Determine the [X, Y] coordinate at the center of the cell enclosing the given text.  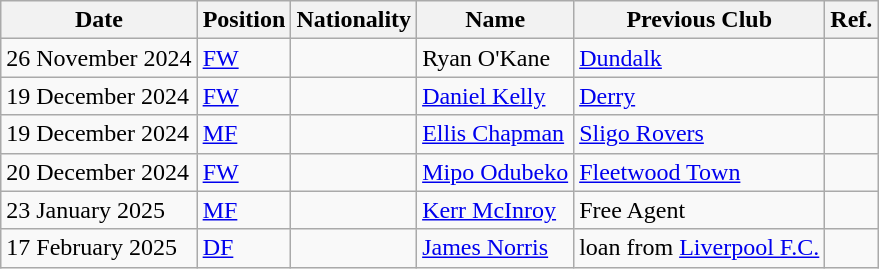
Dundalk [700, 58]
Ryan O'Kane [496, 58]
Name [496, 20]
Mipo Odubeko [496, 172]
26 November 2024 [99, 58]
Free Agent [700, 210]
Date [99, 20]
17 February 2025 [99, 248]
Nationality [354, 20]
Daniel Kelly [496, 96]
23 January 2025 [99, 210]
James Norris [496, 248]
Derry [700, 96]
20 December 2024 [99, 172]
Ref. [852, 20]
loan from Liverpool F.C. [700, 248]
Ellis Chapman [496, 134]
DF [244, 248]
Position [244, 20]
Fleetwood Town [700, 172]
Previous Club [700, 20]
Kerr McInroy [496, 210]
Sligo Rovers [700, 134]
